Determine the [X, Y] coordinate at the center of the cell enclosing the given text.  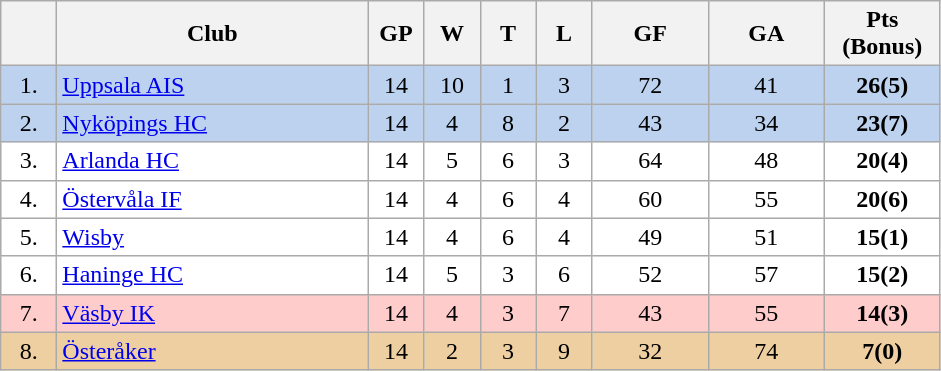
4. [29, 199]
74 [766, 351]
Uppsala AIS [212, 85]
26(5) [882, 85]
52 [650, 275]
2. [29, 123]
23(7) [882, 123]
W [452, 34]
49 [650, 237]
7. [29, 313]
20(6) [882, 199]
1 [508, 85]
Östervåla IF [212, 199]
15(1) [882, 237]
Arlanda HC [212, 161]
Väsby IK [212, 313]
9 [564, 351]
72 [650, 85]
32 [650, 351]
7 [564, 313]
7(0) [882, 351]
T [508, 34]
64 [650, 161]
8. [29, 351]
Pts (Bonus) [882, 34]
Wisby [212, 237]
GF [650, 34]
60 [650, 199]
8 [508, 123]
57 [766, 275]
Nyköpings HC [212, 123]
Österåker [212, 351]
20(4) [882, 161]
51 [766, 237]
15(2) [882, 275]
1. [29, 85]
10 [452, 85]
6. [29, 275]
Club [212, 34]
5. [29, 237]
Haninge HC [212, 275]
14(3) [882, 313]
41 [766, 85]
3. [29, 161]
L [564, 34]
34 [766, 123]
GP [396, 34]
48 [766, 161]
GA [766, 34]
